Return [x, y] of the center of cell containing provided text 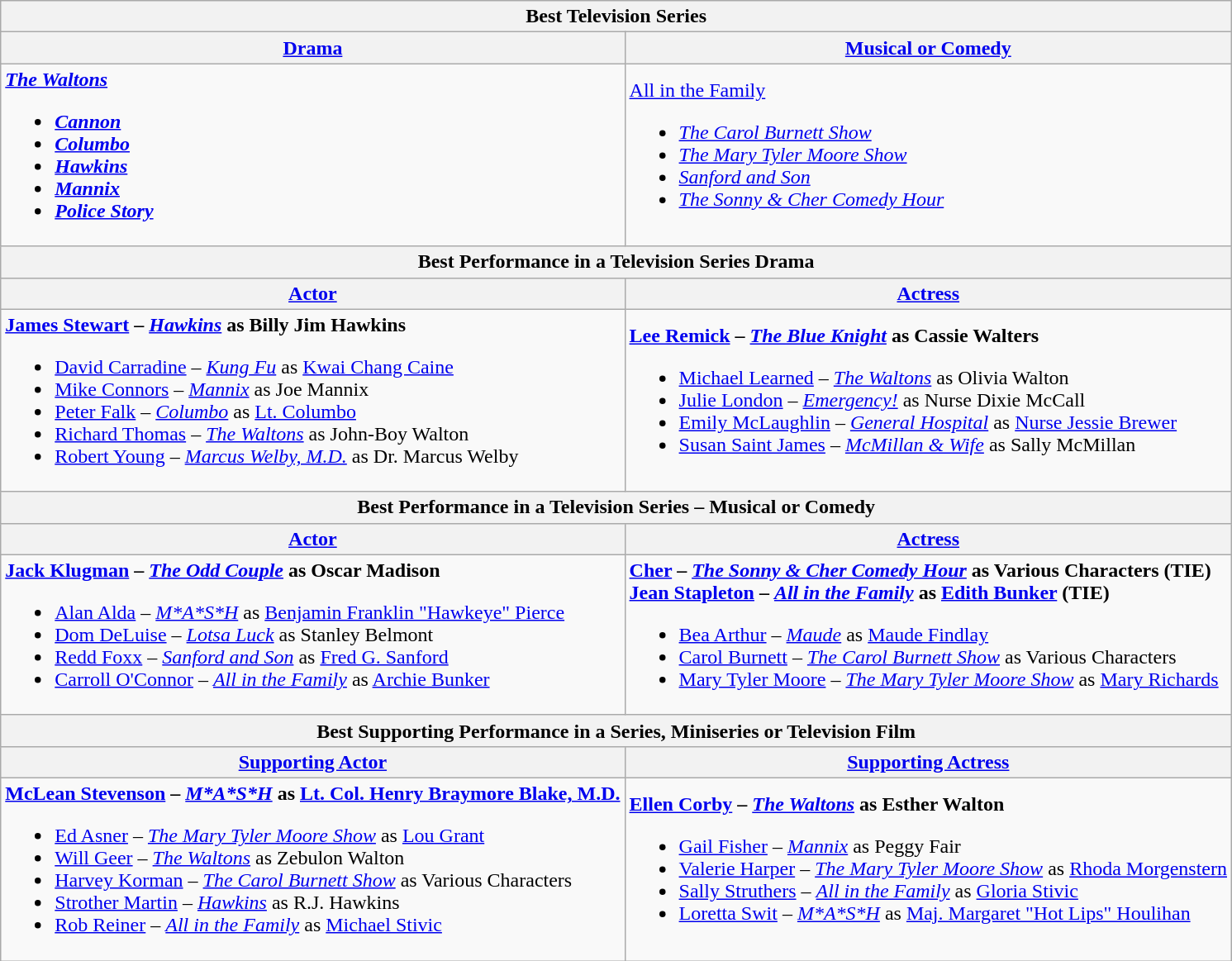
Supporting Actor [312, 762]
Supporting Actress [928, 762]
Best Supporting Performance in a Series, Miniseries or Television Film [616, 730]
The WaltonsCannonColumboHawkinsMannixPolice Story [312, 155]
All in the FamilyThe Carol Burnett ShowThe Mary Tyler Moore ShowSanford and SonThe Sonny & Cher Comedy Hour [928, 155]
Drama [312, 48]
Musical or Comedy [928, 48]
Best Television Series [616, 17]
Best Performance in a Television Series Drama [616, 262]
Best Performance in a Television Series – Musical or Comedy [616, 507]
